Find where the given text appears and provide that cell's center as (X, Y) coordinate. 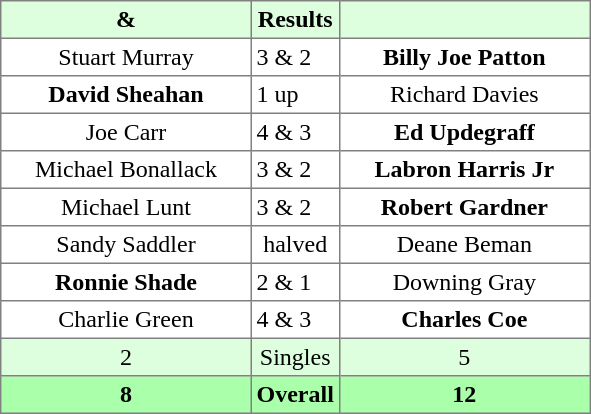
Overall (295, 395)
2 (126, 357)
Charlie Green (126, 320)
12 (464, 395)
Joe Carr (126, 132)
Sandy Saddler (126, 245)
Ronnie Shade (126, 282)
halved (295, 245)
1 up (295, 95)
Michael Lunt (126, 207)
Labron Harris Jr (464, 170)
& (126, 20)
5 (464, 357)
David Sheahan (126, 95)
Stuart Murray (126, 57)
8 (126, 395)
Ed Updegraff (464, 132)
Results (295, 20)
Richard Davies (464, 95)
Singles (295, 357)
Billy Joe Patton (464, 57)
Deane Beman (464, 245)
Downing Gray (464, 282)
Robert Gardner (464, 207)
Michael Bonallack (126, 170)
2 & 1 (295, 282)
Charles Coe (464, 320)
